Search for the cell housing the specified text and yield its [x, y] center coordinate. 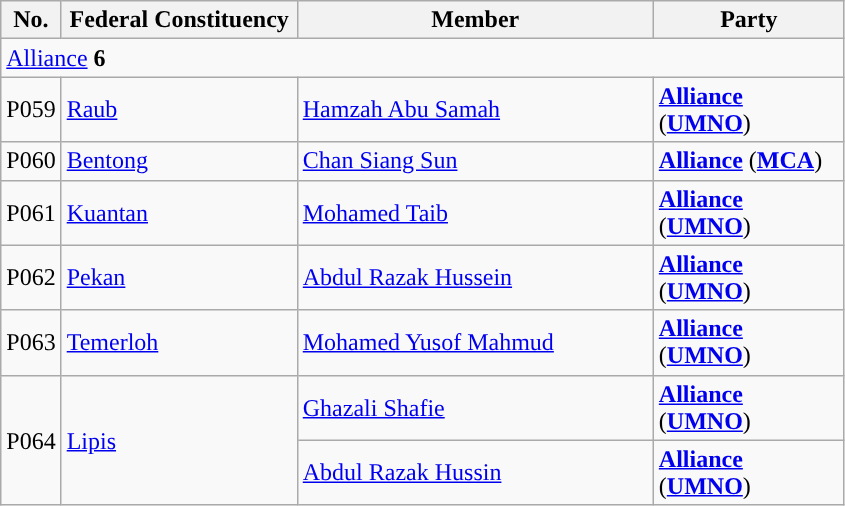
Alliance (MCA) [748, 161]
P059 [31, 110]
Temerloh [179, 342]
Raub [179, 110]
Mohamed Taib [475, 212]
Federal Constituency [179, 20]
Abdul Razak Hussein [475, 278]
P064 [31, 440]
No. [31, 20]
P063 [31, 342]
Pekan [179, 278]
Hamzah Abu Samah [475, 110]
P062 [31, 278]
Member [475, 20]
Bentong [179, 161]
Ghazali Shafie [475, 408]
Lipis [179, 440]
Alliance 6 [423, 58]
Mohamed Yusof Mahmud [475, 342]
Kuantan [179, 212]
Party [748, 20]
P060 [31, 161]
Chan Siang Sun [475, 161]
Abdul Razak Hussin [475, 472]
P061 [31, 212]
